Output the (x, y) coordinate of the center of the cell containing the given text.  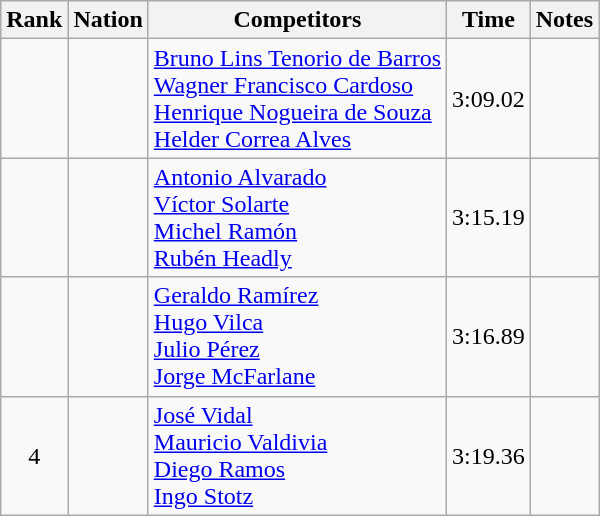
Nation (108, 20)
3:09.02 (489, 98)
Antonio AlvaradoVíctor SolarteMichel RamónRubén Headly (297, 218)
Rank (34, 20)
Notes (564, 20)
4 (34, 456)
Geraldo RamírezHugo VilcaJulio PérezJorge McFarlane (297, 336)
Bruno Lins Tenorio de BarrosWagner Francisco CardosoHenrique Nogueira de SouzaHelder Correa Alves (297, 98)
3:19.36 (489, 456)
3:16.89 (489, 336)
3:15.19 (489, 218)
Time (489, 20)
José VidalMauricio ValdiviaDiego RamosIngo Stotz (297, 456)
Competitors (297, 20)
